From the cell containing the given text, extract its center point as (x, y) coordinate. 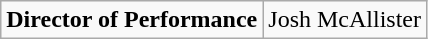
Josh McAllister (345, 20)
Director of Performance (132, 20)
